Locate the cell with the specified text and output its (X, Y) center coordinate. 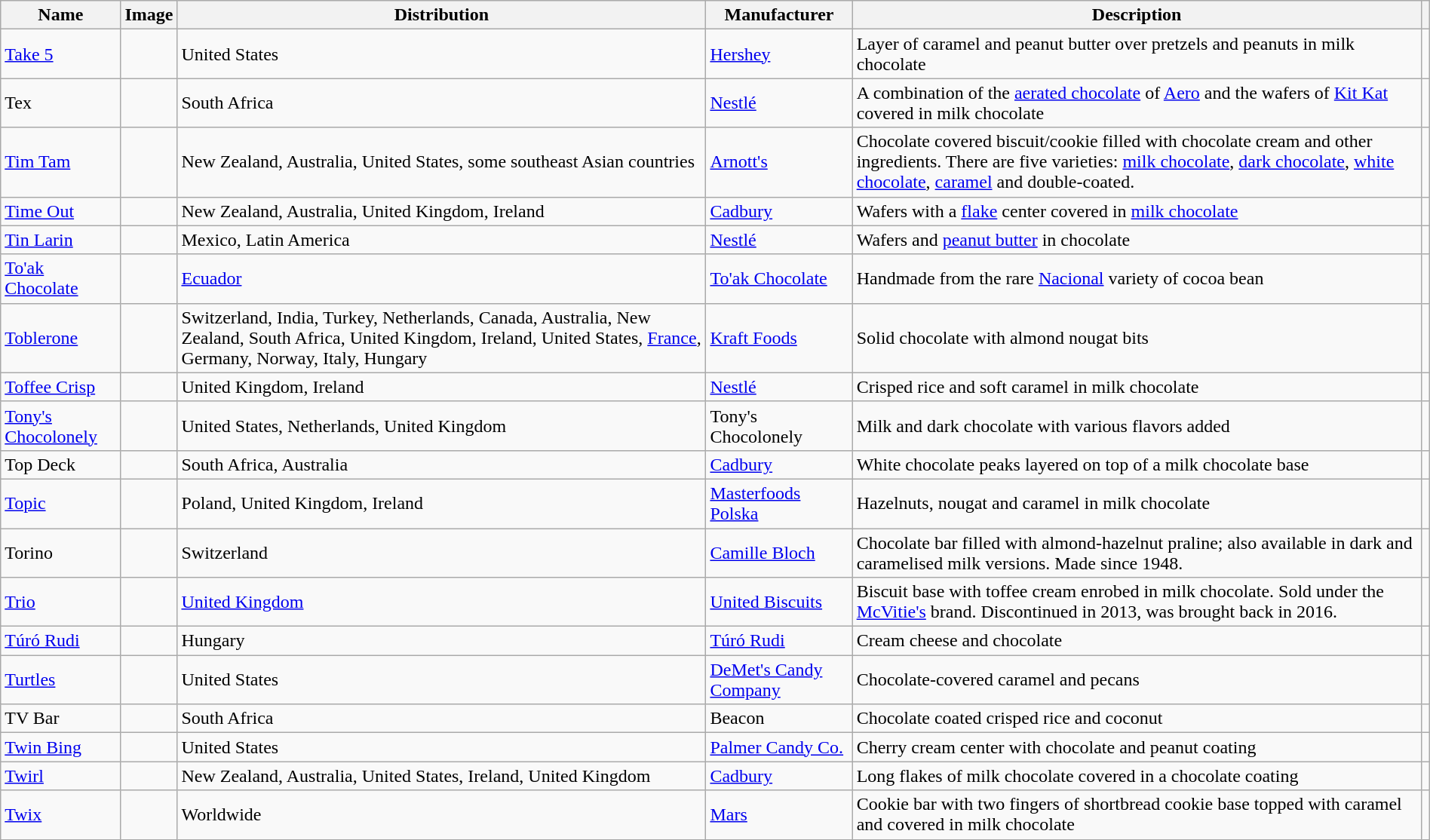
Top Deck (60, 464)
DeMet's Candy Company (779, 680)
TV Bar (60, 719)
Hungary (442, 641)
Milk and dark chocolate with various flavors added (1137, 425)
Distribution (442, 15)
Cream cheese and chocolate (1137, 641)
Torino (60, 552)
Hershey (779, 54)
New Zealand, Australia, United Kingdom, Ireland (442, 211)
Camille Bloch (779, 552)
Tim Tam (60, 162)
United States, Netherlands, United Kingdom (442, 425)
Chocolate-covered caramel and pecans (1137, 680)
Long flakes of milk chocolate covered in a chocolate coating (1137, 776)
Kraft Foods (779, 338)
Turtles (60, 680)
Solid chocolate with almond nougat bits (1137, 338)
Chocolate coated crisped rice and coconut (1137, 719)
Crisped rice and soft caramel in milk chocolate (1137, 387)
Mars (779, 814)
New Zealand, Australia, United States, some southeast Asian countries (442, 162)
Cherry cream center with chocolate and peanut coating (1137, 747)
Arnott's (779, 162)
Toblerone (60, 338)
Beacon (779, 719)
Description (1137, 15)
Switzerland (442, 552)
South Africa, Australia (442, 464)
Trio (60, 602)
Tin Larin (60, 240)
Hazelnuts, nougat and caramel in milk chocolate (1137, 504)
Palmer Candy Co. (779, 747)
Take 5 (60, 54)
New Zealand, Australia, United States, Ireland, United Kingdom (442, 776)
Cookie bar with two fingers of shortbread cookie base topped with caramel and covered in milk chocolate (1137, 814)
United Kingdom, Ireland (442, 387)
A combination of the aerated chocolate of Aero and the wafers of Kit Kat covered in milk chocolate (1137, 103)
Twirl (60, 776)
Name (60, 15)
Topic (60, 504)
Masterfoods Polska (779, 504)
Wafers with a flake center covered in milk chocolate (1137, 211)
Chocolate bar filled with almond-hazelnut praline; also available in dark and caramelised milk versions. Made since 1948. (1137, 552)
Biscuit base with toffee cream enrobed in milk chocolate. Sold under the McVitie's brand. Discontinued in 2013, was brought back in 2016. (1137, 602)
United Kingdom (442, 602)
Image (149, 15)
Manufacturer (779, 15)
Layer of caramel and peanut butter over pretzels and peanuts in milk chocolate (1137, 54)
Mexico, Latin America (442, 240)
Wafers and peanut butter in chocolate (1137, 240)
Handmade from the rare Nacional variety of cocoa bean (1137, 279)
Tex (60, 103)
Poland, United Kingdom, Ireland (442, 504)
United Biscuits (779, 602)
Worldwide (442, 814)
Time Out (60, 211)
White chocolate peaks layered on top of a milk chocolate base (1137, 464)
Twin Bing (60, 747)
Toffee Crisp (60, 387)
Ecuador (442, 279)
Twix (60, 814)
